Detect which cell encompasses the target text, then output its (x, y) center coordinate. 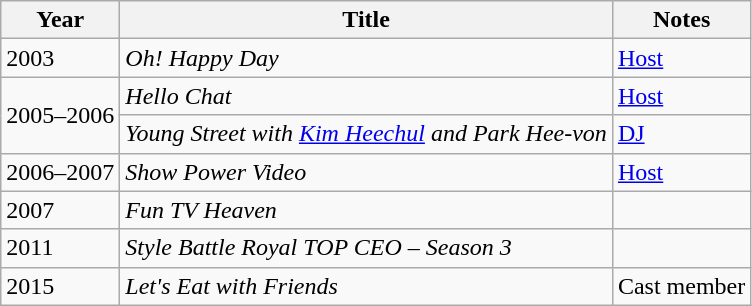
Let's Eat with Friends (366, 286)
Show Power Video (366, 172)
Style Battle Royal TOP CEO – Season 3 (366, 248)
Oh! Happy Day (366, 58)
DJ (681, 134)
2011 (60, 248)
2015 (60, 286)
Cast member (681, 286)
Hello Chat (366, 96)
Fun TV Heaven (366, 210)
2006–2007 (60, 172)
2007 (60, 210)
Young Street with Kim Heechul and Park Hee-von (366, 134)
Title (366, 20)
2005–2006 (60, 115)
Notes (681, 20)
Year (60, 20)
2003 (60, 58)
